Search for the cell housing the specified text and yield its [x, y] center coordinate. 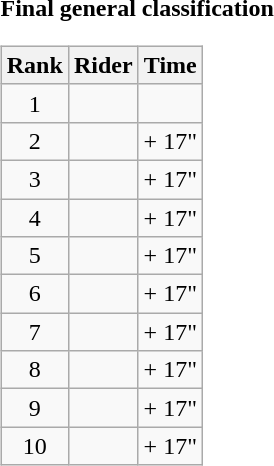
Rider [103, 65]
3 [34, 179]
9 [34, 408]
6 [34, 294]
2 [34, 141]
4 [34, 217]
5 [34, 256]
7 [34, 332]
10 [34, 446]
8 [34, 370]
Time [170, 65]
1 [34, 103]
Rank [34, 65]
